Locate the cell with the specified text and output its [x, y] center coordinate. 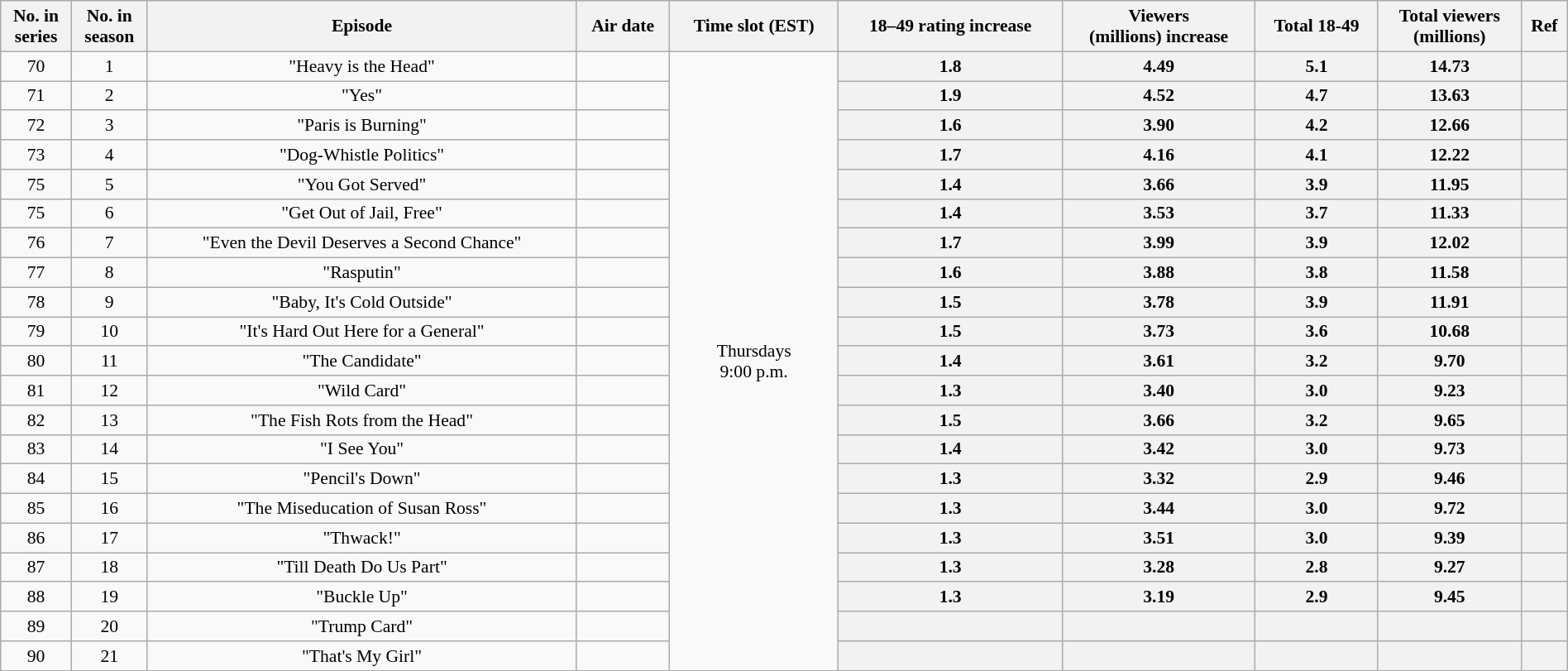
5.1 [1317, 66]
9.70 [1449, 362]
9.73 [1449, 449]
Total viewers(millions) [1449, 26]
"Get Out of Jail, Free" [362, 213]
3.19 [1159, 597]
86 [36, 538]
3.99 [1159, 243]
4.7 [1317, 96]
4.1 [1317, 155]
11.58 [1449, 273]
3.32 [1159, 479]
70 [36, 66]
3.44 [1159, 509]
"Till Death Do Us Part" [362, 568]
3.51 [1159, 538]
1.8 [950, 66]
9.39 [1449, 538]
"Wild Card" [362, 391]
2 [109, 96]
"The Candidate" [362, 362]
6 [109, 213]
9.45 [1449, 597]
83 [36, 449]
"The Miseducation of Susan Ross" [362, 509]
7 [109, 243]
No. inseries [36, 26]
"Rasputin" [362, 273]
13.63 [1449, 96]
Viewers(millions) increase [1159, 26]
3.8 [1317, 273]
5 [109, 185]
73 [36, 155]
9 [109, 302]
"Dog-Whistle Politics" [362, 155]
15 [109, 479]
21 [109, 656]
3.7 [1317, 213]
89 [36, 626]
Total 18-49 [1317, 26]
Ref [1544, 26]
84 [36, 479]
12 [109, 391]
17 [109, 538]
1.9 [950, 96]
90 [36, 656]
20 [109, 626]
3.78 [1159, 302]
9.23 [1449, 391]
11.95 [1449, 185]
"The Fish Rots from the Head" [362, 420]
"Pencil's Down" [362, 479]
14 [109, 449]
3.42 [1159, 449]
"Thwack!" [362, 538]
3.90 [1159, 126]
72 [36, 126]
"It's Hard Out Here for a General" [362, 332]
4 [109, 155]
11.33 [1449, 213]
9.27 [1449, 568]
1 [109, 66]
3.40 [1159, 391]
3.28 [1159, 568]
88 [36, 597]
11.91 [1449, 302]
81 [36, 391]
3 [109, 126]
Thursdays9:00 p.m. [753, 361]
11 [109, 362]
Air date [624, 26]
"Buckle Up" [362, 597]
"Heavy is the Head" [362, 66]
"You Got Served" [362, 185]
9.72 [1449, 509]
3.53 [1159, 213]
85 [36, 509]
4.16 [1159, 155]
No. inseason [109, 26]
82 [36, 420]
"Even the Devil Deserves a Second Chance" [362, 243]
"Paris is Burning" [362, 126]
4.52 [1159, 96]
3.73 [1159, 332]
78 [36, 302]
18–49 rating increase [950, 26]
71 [36, 96]
"I See You" [362, 449]
"That's My Girl" [362, 656]
3.6 [1317, 332]
8 [109, 273]
19 [109, 597]
12.02 [1449, 243]
18 [109, 568]
4.2 [1317, 126]
10.68 [1449, 332]
77 [36, 273]
87 [36, 568]
12.66 [1449, 126]
9.65 [1449, 420]
Time slot (EST) [753, 26]
79 [36, 332]
3.88 [1159, 273]
13 [109, 420]
Episode [362, 26]
14.73 [1449, 66]
4.49 [1159, 66]
16 [109, 509]
"Yes" [362, 96]
76 [36, 243]
2.8 [1317, 568]
3.61 [1159, 362]
9.46 [1449, 479]
"Trump Card" [362, 626]
10 [109, 332]
80 [36, 362]
"Baby, It's Cold Outside" [362, 302]
12.22 [1449, 155]
